Determine the (X, Y) coordinate at the center of the cell enclosing the given text.  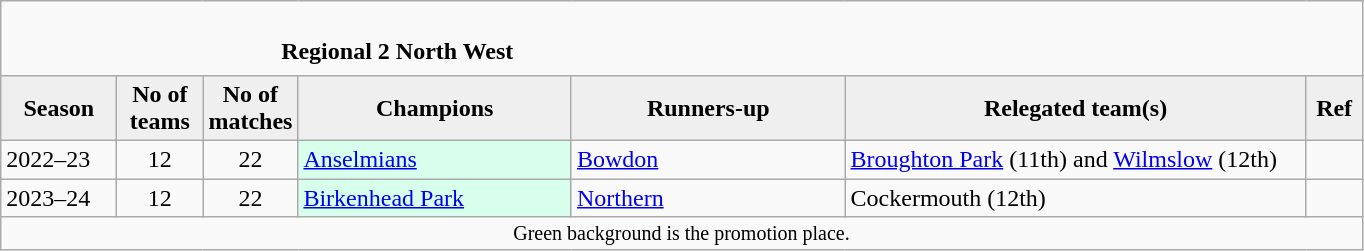
No of teams (160, 108)
Broughton Park (11th) and Wilmslow (12th) (1076, 159)
No of matches (250, 108)
Birkenhead Park (435, 197)
Cockermouth (12th) (1076, 197)
2023–24 (59, 197)
Northern (708, 197)
Ref (1334, 108)
2022–23 (59, 159)
Champions (435, 108)
Anselmians (435, 159)
Runners-up (708, 108)
Green background is the promotion place. (682, 234)
Relegated team(s) (1076, 108)
Season (59, 108)
Bowdon (708, 159)
